Detect which cell encompasses the target text, then output its [x, y] center coordinate. 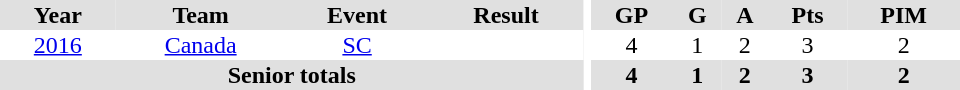
Senior totals [292, 75]
A [745, 15]
SC [358, 45]
GP [631, 15]
PIM [904, 15]
Result [506, 15]
Canada [201, 45]
2016 [58, 45]
G [698, 15]
Pts [808, 15]
Year [58, 15]
Event [358, 15]
Team [201, 15]
